Return the (x, y) coordinate for the center point of the cell that contains the specified text.  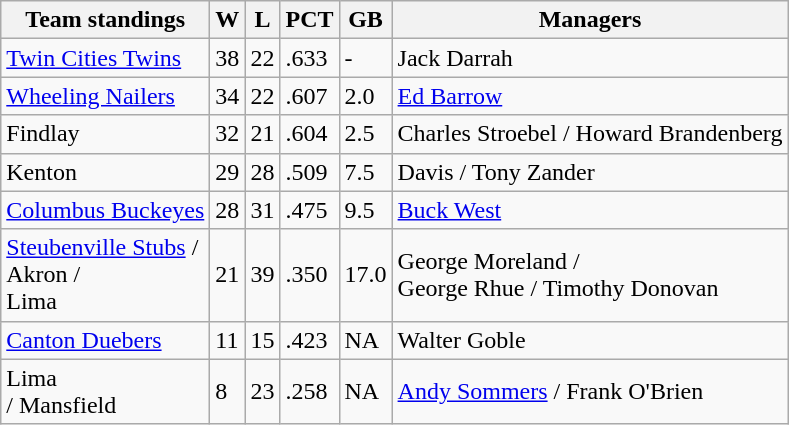
Canton Duebers (106, 340)
George Moreland / George Rhue / Timothy Donovan (590, 275)
Twin Cities Twins (106, 58)
17.0 (366, 275)
Walter Goble (590, 340)
Lima / Mansfield (106, 392)
8 (228, 392)
Andy Sommers / Frank O'Brien (590, 392)
11 (228, 340)
.475 (310, 210)
34 (228, 96)
15 (262, 340)
32 (228, 134)
Team standings (106, 20)
.604 (310, 134)
.423 (310, 340)
Managers (590, 20)
31 (262, 210)
Findlay (106, 134)
- (366, 58)
Kenton (106, 172)
Davis / Tony Zander (590, 172)
2.5 (366, 134)
W (228, 20)
.607 (310, 96)
9.5 (366, 210)
Steubenville Stubs /Akron /Lima (106, 275)
.258 (310, 392)
2.0 (366, 96)
Wheeling Nailers (106, 96)
PCT (310, 20)
Jack Darrah (590, 58)
29 (228, 172)
.633 (310, 58)
Ed Barrow (590, 96)
38 (228, 58)
.350 (310, 275)
L (262, 20)
.509 (310, 172)
Columbus Buckeyes (106, 210)
GB (366, 20)
Buck West (590, 210)
7.5 (366, 172)
39 (262, 275)
Charles Stroebel / Howard Brandenberg (590, 134)
23 (262, 392)
